Determine the [X, Y] coordinate at the center of the cell enclosing the given text.  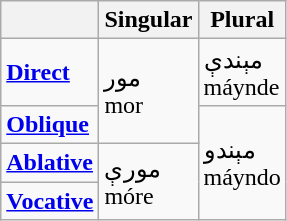
Plural [242, 20]
مورېmóre [148, 181]
Direct [50, 72]
Oblique [50, 124]
Ablative [50, 162]
مېندوmáyndo [242, 162]
Vocative [50, 201]
Singular [148, 20]
مېندېmáynde [242, 72]
مورmor [148, 92]
